Determine the (X, Y) coordinate at the center of the cell enclosing the given text.  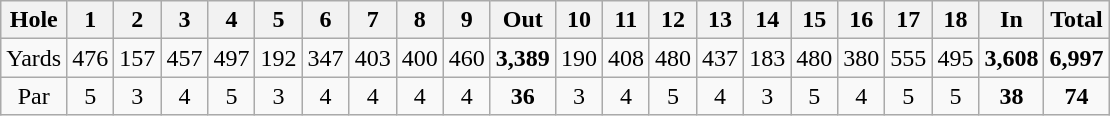
17 (908, 20)
157 (138, 58)
14 (768, 20)
555 (908, 58)
10 (578, 20)
6,997 (1076, 58)
13 (720, 20)
192 (278, 58)
408 (626, 58)
497 (232, 58)
460 (466, 58)
Out (522, 20)
495 (956, 58)
In (1012, 20)
437 (720, 58)
18 (956, 20)
12 (672, 20)
6 (326, 20)
347 (326, 58)
36 (522, 96)
38 (1012, 96)
11 (626, 20)
190 (578, 58)
Total (1076, 20)
183 (768, 58)
8 (420, 20)
15 (814, 20)
380 (862, 58)
1 (90, 20)
Par (34, 96)
16 (862, 20)
3,608 (1012, 58)
3,389 (522, 58)
457 (184, 58)
7 (372, 20)
74 (1076, 96)
Hole (34, 20)
400 (420, 58)
403 (372, 58)
Yards (34, 58)
2 (138, 20)
476 (90, 58)
9 (466, 20)
